Search for the cell housing the specified text and yield its [X, Y] center coordinate. 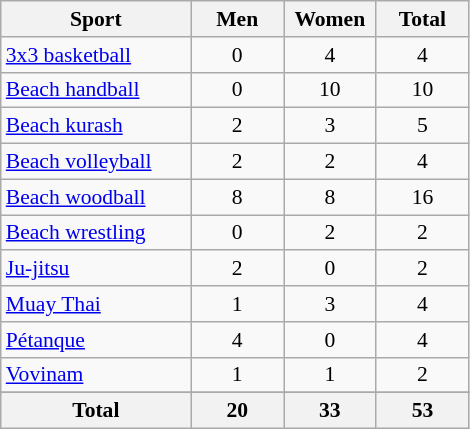
Men [238, 19]
Sport [96, 19]
Muay Thai [96, 304]
20 [238, 411]
Beach kurash [96, 126]
5 [422, 126]
3x3 basketball [96, 55]
Pétanque [96, 340]
Beach wrestling [96, 233]
Women [330, 19]
Vovinam [96, 375]
Beach volleyball [96, 162]
33 [330, 411]
Ju-jitsu [96, 269]
16 [422, 197]
Beach woodball [96, 197]
53 [422, 411]
Beach handball [96, 90]
